Extract the (x, y) coordinate from the center of the cell holding the provided text.  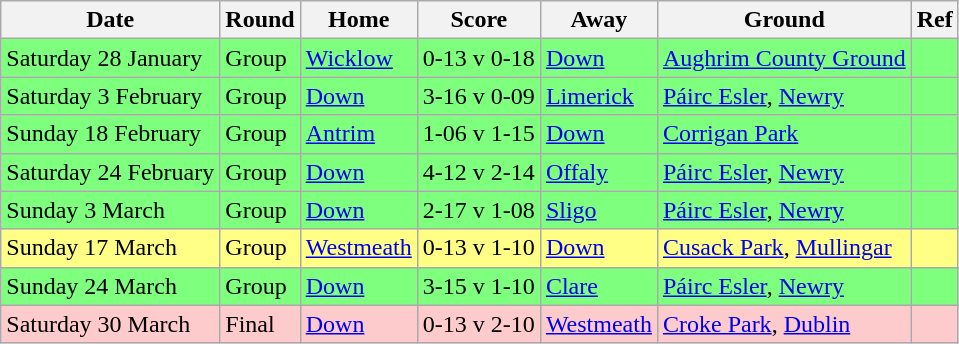
0-13 v 0-18 (478, 58)
Sunday 3 March (110, 210)
3-15 v 1-10 (478, 286)
Corrigan Park (784, 134)
Limerick (598, 96)
Sunday 24 March (110, 286)
1-06 v 1-15 (478, 134)
0-13 v 2-10 (478, 324)
Away (598, 20)
Croke Park, Dublin (784, 324)
Sligo (598, 210)
Final (260, 324)
Clare (598, 286)
3-16 v 0-09 (478, 96)
Home (358, 20)
Wicklow (358, 58)
Date (110, 20)
Aughrim County Ground (784, 58)
4-12 v 2-14 (478, 172)
Ref (934, 20)
Cusack Park, Mullingar (784, 248)
Saturday 30 March (110, 324)
2-17 v 1-08 (478, 210)
Saturday 24 February (110, 172)
Score (478, 20)
Sunday 17 March (110, 248)
Offaly (598, 172)
0-13 v 1-10 (478, 248)
Ground (784, 20)
Sunday 18 February (110, 134)
Saturday 3 February (110, 96)
Round (260, 20)
Antrim (358, 134)
Saturday 28 January (110, 58)
